Provide the (X, Y) coordinate of the cell's center where the given text is located.  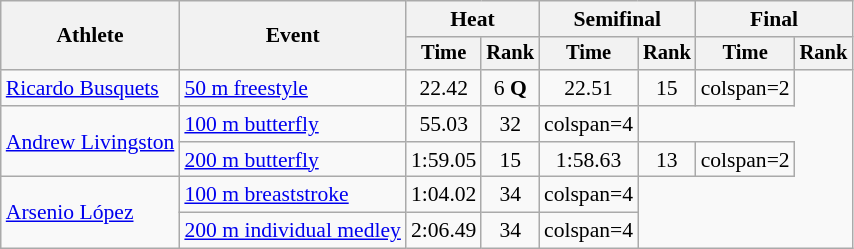
55.03 (444, 124)
100 m butterfly (292, 124)
200 m individual medley (292, 231)
Heat (472, 19)
22.42 (444, 88)
Athlete (90, 36)
Semifinal (618, 19)
50 m freestyle (292, 88)
Event (292, 36)
13 (667, 160)
Arsenio López (90, 212)
1:04.02 (444, 195)
2:06.49 (444, 231)
Final (774, 19)
6 Q (510, 88)
1:58.63 (588, 160)
Andrew Livingston (90, 142)
22.51 (588, 88)
1:59.05 (444, 160)
100 m breaststroke (292, 195)
32 (510, 124)
200 m butterfly (292, 160)
Ricardo Busquets (90, 88)
